Locate the cell with the specified text and output its [x, y] center coordinate. 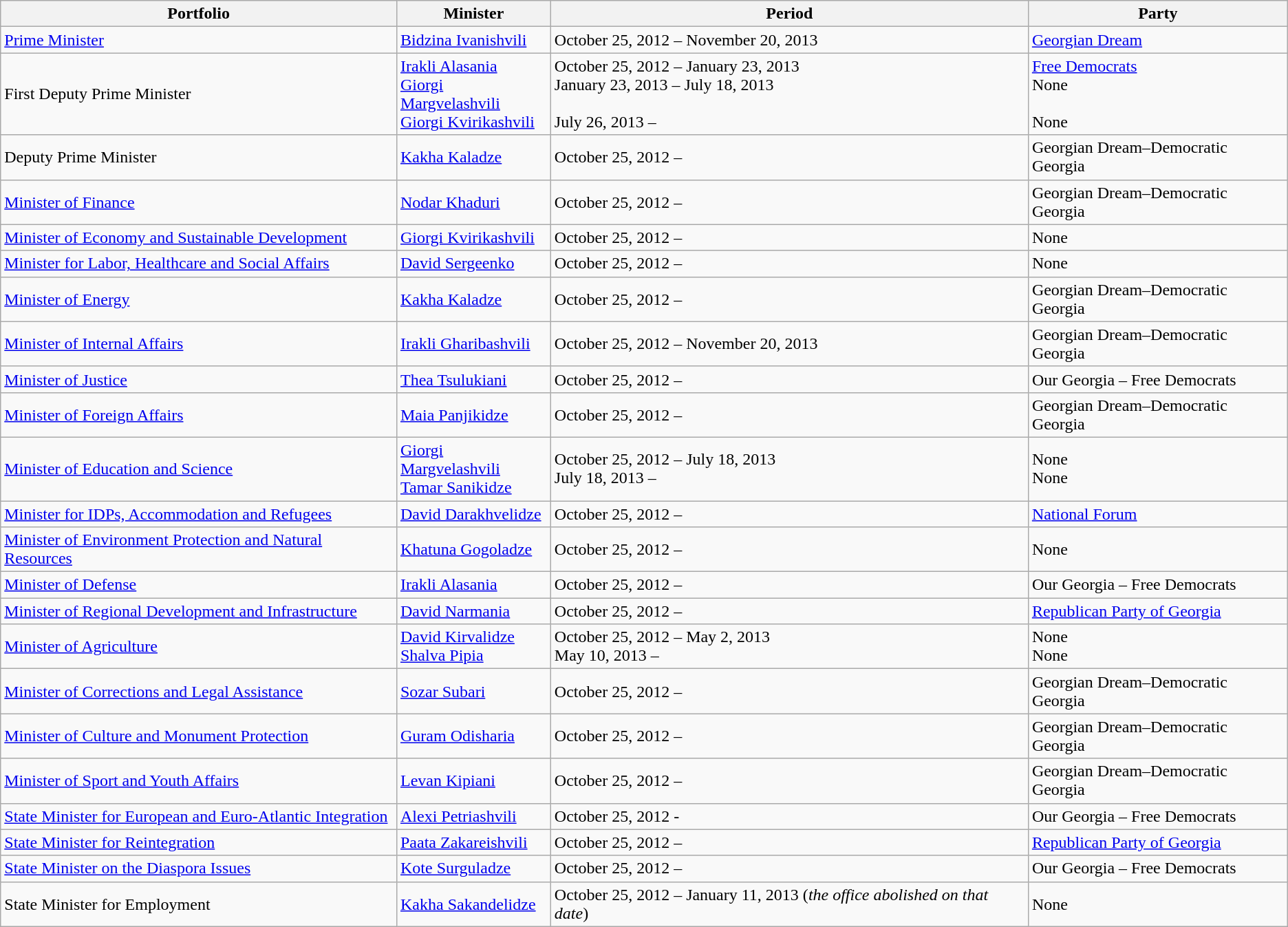
Minister of Corrections and Legal Assistance [199, 691]
Guram Odisharia [473, 736]
Free DemocratsNone None [1157, 94]
Levan Kipiani [473, 780]
Prime Minister [199, 40]
Irakli Alasania [473, 585]
Minister of Economy and Sustainable Development [199, 237]
State Minister on the Diaspora Issues [199, 869]
Alexi Petriashvili [473, 816]
Sozar Subari [473, 691]
Thea Tsulukiani [473, 379]
Minister of Justice [199, 379]
David Sergeenko [473, 264]
National Forum [1157, 514]
State Minister for European and Euro-Atlantic Integration [199, 816]
State Minister for Reintegration [199, 842]
Giorgi MargvelashviliTamar Sanikidze [473, 469]
Minister for IDPs, Accommodation and Refugees [199, 514]
Minister of Regional Development and Infrastructure [199, 611]
Minister of Education and Science [199, 469]
Minister of Finance [199, 202]
David KirvalidzeShalva Pipia [473, 647]
Minister of Environment Protection and Natural Resources [199, 549]
Irakli AlasaniaGiorgi MargvelashviliGiorgi Kvirikashvili [473, 94]
Minister of Sport and Youth Affairs [199, 780]
October 25, 2012 – January 23, 2013January 23, 2013 – July 18, 2013 July 26, 2013 – [789, 94]
Deputy Prime Minister [199, 157]
Minister of Foreign Affairs [199, 414]
Minister of Agriculture [199, 647]
Bidzina Ivanishvili [473, 40]
Khatuna Gogoladze [473, 549]
Kakha Sakandelidze [473, 904]
Irakli Gharibashvili [473, 344]
First Deputy Prime Minister [199, 94]
Portfolio [199, 14]
Minister of Energy [199, 299]
Kote Surguladze [473, 869]
Period [789, 14]
October 25, 2012 – July 18, 2013July 18, 2013 – [789, 469]
Minister of Internal Affairs [199, 344]
Minister [473, 14]
David Narmania [473, 611]
Georgian Dream [1157, 40]
Maia Panjikidze [473, 414]
October 25, 2012 – May 2, 2013May 10, 2013 – [789, 647]
State Minister for Employment [199, 904]
Party [1157, 14]
Minister of Defense [199, 585]
Paata Zakareishvili [473, 842]
October 25, 2012 - [789, 816]
Minister of Culture and Monument Protection [199, 736]
Minister for Labor, Healthcare and Social Affairs [199, 264]
Giorgi Kvirikashvili [473, 237]
David Darakhvelidze [473, 514]
October 25, 2012 – January 11, 2013 (the office abolished on that date) [789, 904]
Nodar Khaduri [473, 202]
